Return the (X, Y) coordinate for the center point of the cell that contains the specified text.  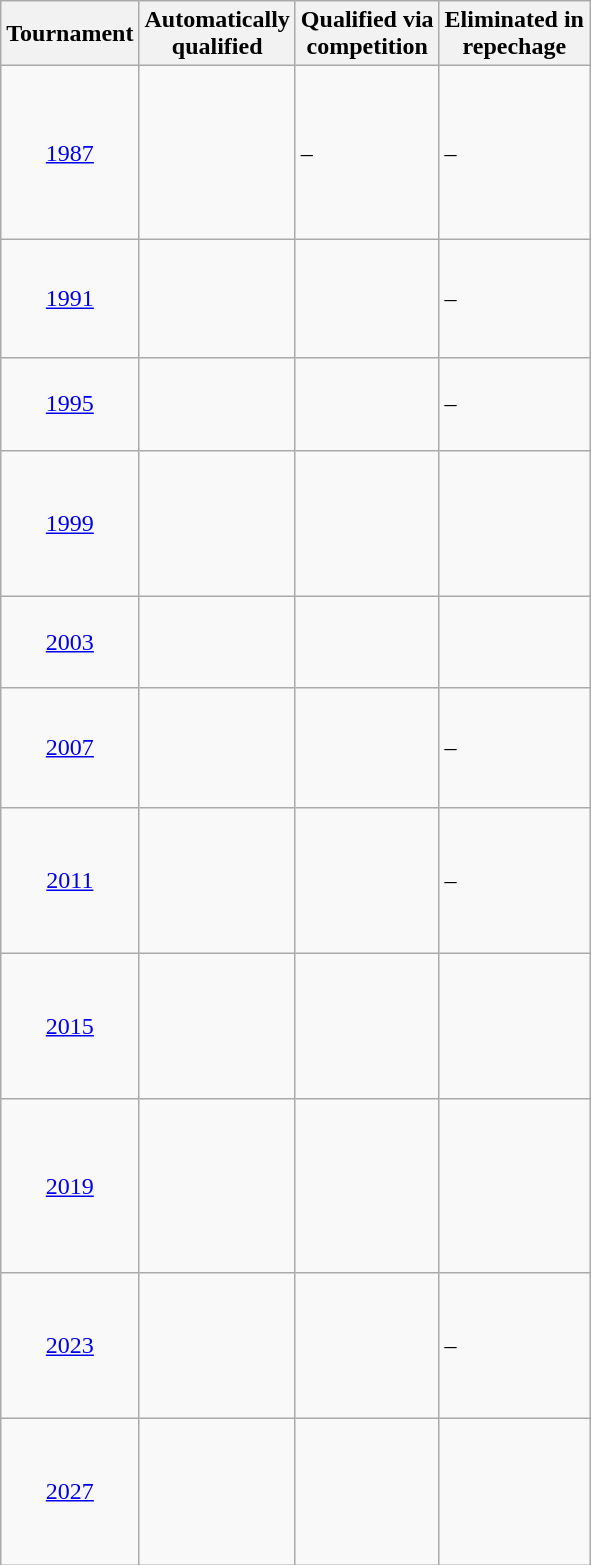
2003 (70, 642)
2007 (70, 748)
2015 (70, 1026)
Tournament (70, 34)
1987 (70, 152)
Qualified via competition (367, 34)
2027 (70, 1491)
1999 (70, 523)
Automatically qualified (217, 34)
Eliminated in repechage (514, 34)
2011 (70, 880)
2019 (70, 1186)
2023 (70, 1345)
1995 (70, 404)
1991 (70, 298)
